Capture the cell that displays the provided text and extract its (X, Y) central coordinate. 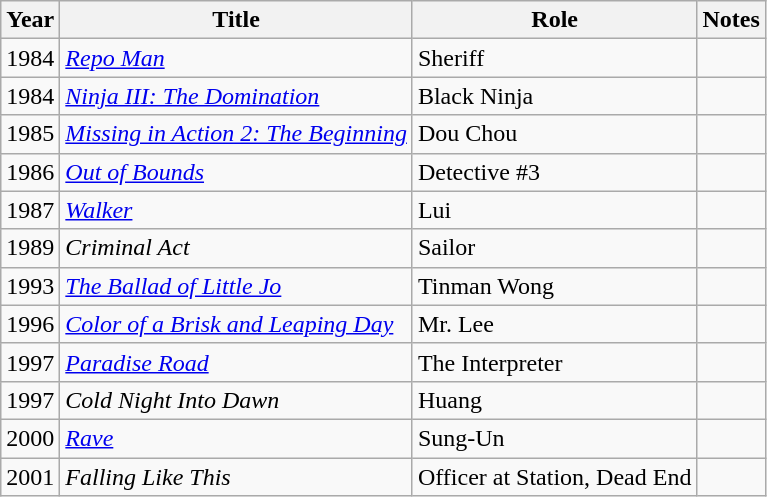
1996 (30, 324)
The Interpreter (554, 362)
Lui (554, 210)
Sung-Un (554, 438)
Dou Chou (554, 134)
Missing in Action 2: The Beginning (236, 134)
Tinman Wong (554, 286)
Cold Night Into Dawn (236, 400)
Criminal Act (236, 248)
Black Ninja (554, 96)
1987 (30, 210)
Sailor (554, 248)
2000 (30, 438)
2001 (30, 477)
Officer at Station, Dead End (554, 477)
Color of a Brisk and Leaping Day (236, 324)
Out of Bounds (236, 172)
1993 (30, 286)
Rave (236, 438)
Notes (731, 20)
Walker (236, 210)
1989 (30, 248)
Mr. Lee (554, 324)
Paradise Road (236, 362)
Ninja III: The Domination (236, 96)
The Ballad of Little Jo (236, 286)
Role (554, 20)
Huang (554, 400)
Falling Like This (236, 477)
1985 (30, 134)
Repo Man (236, 58)
Sheriff (554, 58)
Year (30, 20)
Detective #3 (554, 172)
1986 (30, 172)
Title (236, 20)
